Determine the [X, Y] coordinate at the center of the cell enclosing the given text.  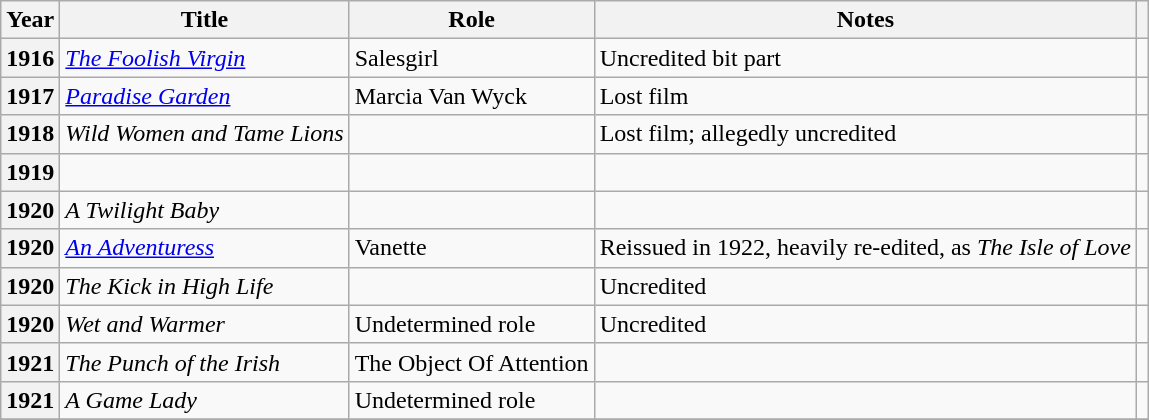
1918 [30, 134]
The Object Of Attention [472, 362]
Uncredited bit part [865, 58]
A Game Lady [204, 400]
Marcia Van Wyck [472, 96]
The Foolish Virgin [204, 58]
A Twilight Baby [204, 210]
The Kick in High Life [204, 286]
1917 [30, 96]
Salesgirl [472, 58]
Lost film [865, 96]
Wild Women and Tame Lions [204, 134]
Notes [865, 20]
The Punch of the Irish [204, 362]
Reissued in 1922, heavily re-edited, as The Isle of Love [865, 248]
Lost film; allegedly uncredited [865, 134]
Title [204, 20]
Role [472, 20]
Vanette [472, 248]
1919 [30, 172]
An Adventuress [204, 248]
Paradise Garden [204, 96]
Wet and Warmer [204, 324]
Year [30, 20]
1916 [30, 58]
